Pinpoint the cell where the given text exists, returning its (x, y) midpoint coordinate. 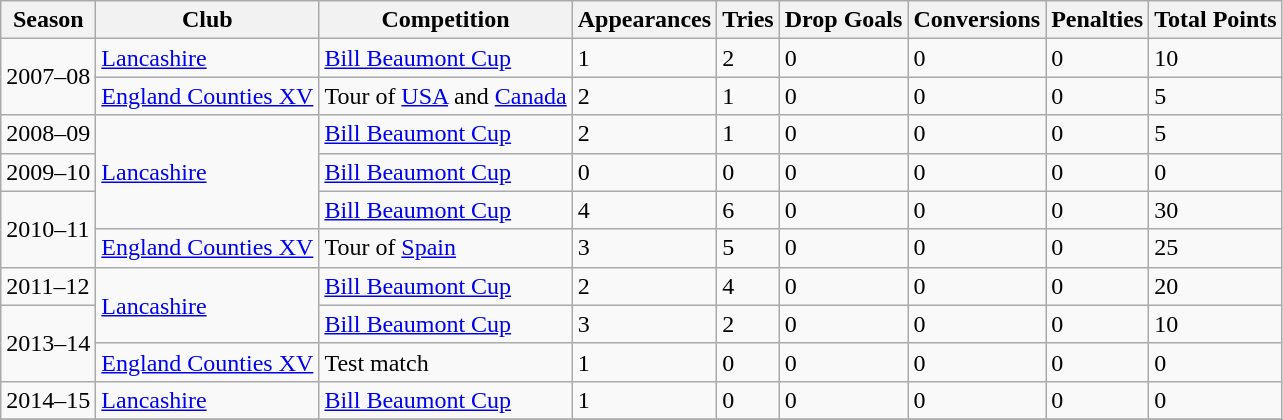
2014–15 (48, 400)
Season (48, 20)
2010–11 (48, 229)
Club (208, 20)
2011–12 (48, 286)
Tour of USA and Canada (446, 96)
Conversions (977, 20)
Penalties (1098, 20)
2008–09 (48, 134)
Drop Goals (844, 20)
25 (1216, 248)
20 (1216, 286)
6 (748, 210)
Appearances (644, 20)
Test match (446, 362)
2009–10 (48, 172)
Total Points (1216, 20)
30 (1216, 210)
Tour of Spain (446, 248)
Competition (446, 20)
Tries (748, 20)
2007–08 (48, 77)
2013–14 (48, 343)
